Capture the cell that displays the provided text and extract its [x, y] central coordinate. 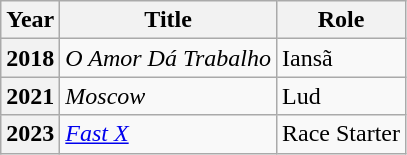
Role [340, 20]
2023 [30, 134]
Moscow [168, 96]
2018 [30, 58]
Race Starter [340, 134]
2021 [30, 96]
Year [30, 20]
Iansã [340, 58]
Fast X [168, 134]
Title [168, 20]
O Amor Dá Trabalho [168, 58]
Lud [340, 96]
